For the text-containing cell, return its midpoint in [x, y] coordinate format. 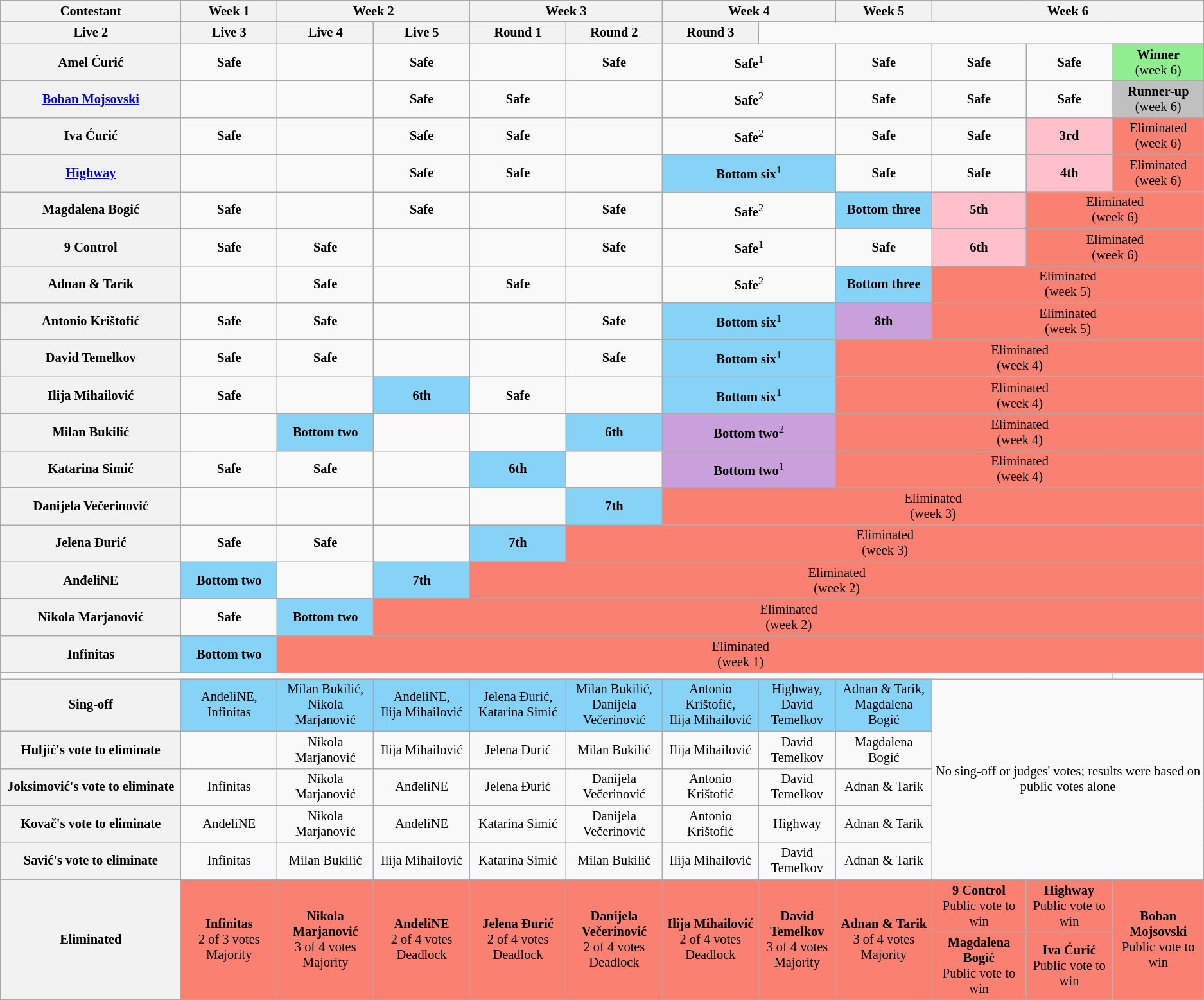
Sing-off [91, 705]
Joksimović's vote to eliminate [91, 787]
Milan Bukilić,Nikola Marjanović [326, 705]
AnđeliNE2 of 4 votesDeadlock [422, 940]
Live 3 [229, 33]
Iva Ćurić [91, 136]
Bottom two1 [749, 469]
Antonio Krištofić,Ilija Mihailović [710, 705]
Magdalena Bogić Public vote to win [979, 965]
Round 1 [518, 33]
Kovač's vote to eliminate [91, 823]
David Temelkov3 of 4 votesMajority [797, 940]
Week 1 [229, 11]
AnđeliNE,Infinitas [229, 705]
Adnan & Tarik,Magdalena Bogić [884, 705]
Live 5 [422, 33]
Milan Bukilić,Danijela Večerinović [614, 705]
Ilija Mihailović2 of 4 votesDeadlock [710, 940]
Bottom two2 [749, 432]
Week 2 [374, 11]
Huljić's vote to eliminate [91, 750]
Eliminated [91, 940]
Iva Ćurić Public vote to win [1070, 965]
Round 2 [614, 33]
4th [1070, 173]
Live 4 [326, 33]
Week 3 [566, 11]
Eliminated(week 1) [741, 654]
Week 6 [1068, 11]
Jelena Đurić,Katarina Simić [518, 705]
Infinitas2 of 3 votesMajority [229, 940]
Highway,David Temelkov [797, 705]
5th [979, 210]
Round 3 [710, 33]
Danijela Večerinović2 of 4 votesDeadlock [614, 940]
Winner(week 6) [1158, 62]
Contestant [91, 11]
No sing-off or judges' votes; results were based on public votes alone [1068, 779]
Nikola Marjanović3 of 4 votesMajority [326, 940]
Highway Public vote to win [1070, 906]
AnđeliNE,Ilija Mihailović [422, 705]
Week 5 [884, 11]
Jelena Đurić2 of 4 votesDeadlock [518, 940]
Live 2 [91, 33]
Savić's vote to eliminate [91, 861]
Week 4 [749, 11]
9 Control Public vote to win [979, 906]
3rd [1070, 136]
Boban Mojsovski Public vote to win [1158, 940]
8th [884, 321]
Runner-up(week 6) [1158, 99]
9 Control [91, 247]
Amel Ćurić [91, 62]
Boban Mojsovski [91, 99]
Adnan & Tarik3 of 4 votesMajority [884, 940]
